Output the [X, Y] coordinate of the center of the cell containing the given text.  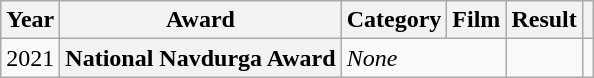
Film [476, 20]
National Navdurga Award [200, 58]
Award [200, 20]
Year [30, 20]
Result [544, 20]
None [424, 58]
2021 [30, 58]
Category [394, 20]
